Output the (x, y) coordinate of the center of the cell containing the given text.  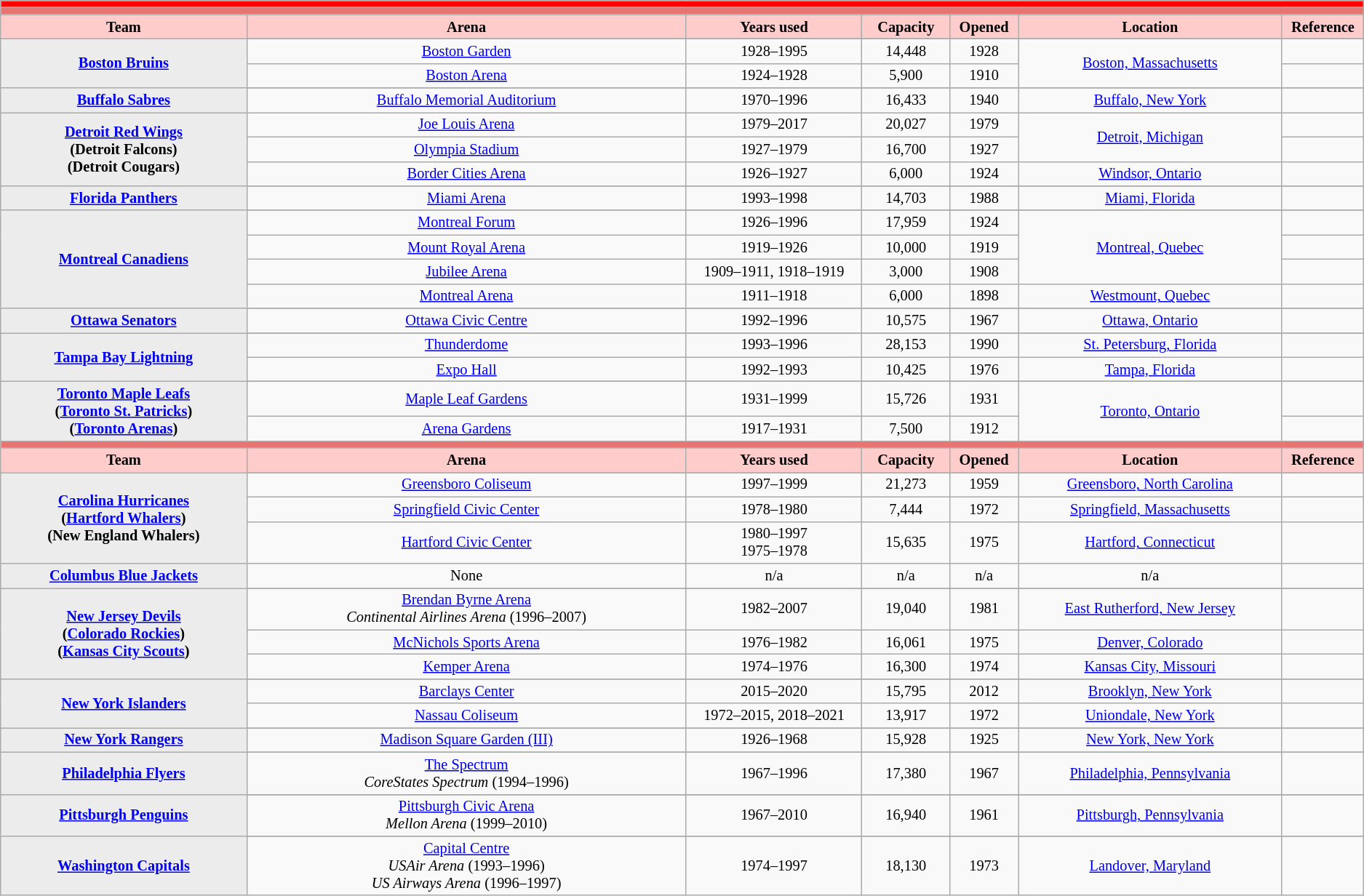
7,444 (906, 509)
Tampa Bay Lightning (124, 356)
1997–1999 (774, 484)
1967–2010 (774, 815)
Uniondale, New York (1150, 716)
19,040 (906, 609)
Buffalo Sabres (124, 100)
1898 (984, 296)
1993–1996 (774, 345)
Ottawa Civic Centre (466, 321)
New York, New York (1150, 740)
Boston Garden (466, 51)
Carolina Hurricanes(Hartford Whalers)(New England Whalers) (124, 518)
1908 (984, 271)
Joe Louis Arena (466, 124)
1978–1980 (774, 509)
Buffalo, New York (1150, 100)
Montreal Canadiens (124, 259)
Springfield Civic Center (466, 509)
1910 (984, 76)
Philadelphia Flyers (124, 773)
1988 (984, 198)
Ottawa, Ontario (1150, 321)
Miami Arena (466, 198)
1967–1996 (774, 773)
1992–1996 (774, 321)
1992–1993 (774, 369)
1926–1968 (774, 740)
1927 (984, 149)
1976–1982 (774, 642)
Pittsburgh Penguins (124, 815)
17,380 (906, 773)
1961 (984, 815)
10,425 (906, 369)
1912 (984, 428)
16,700 (906, 149)
Boston Arena (466, 76)
Windsor, Ontario (1150, 174)
Expo Hall (466, 369)
1974–1976 (774, 666)
28,153 (906, 345)
Washington Capitals (124, 865)
Capital CentreUSAir Arena (1993–1996)US Airways Arena (1996–1997) (466, 865)
16,300 (906, 666)
1925 (984, 740)
None (466, 575)
1924–1928 (774, 76)
1993–1998 (774, 198)
New York Islanders (124, 703)
Ottawa Senators (124, 321)
Landover, Maryland (1150, 865)
17,959 (906, 223)
5,900 (906, 76)
Springfield, Massachusetts (1150, 509)
Border Cities Arena (466, 174)
Jubilee Arena (466, 271)
Montreal, Quebec (1150, 247)
15,928 (906, 740)
Boston, Massachusetts (1150, 63)
Barclays Center (466, 691)
Philadelphia, Pennsylvania (1150, 773)
Boston Bruins (124, 63)
1931–1999 (774, 399)
McNichols Sports Arena (466, 642)
East Rutherford, New Jersey (1150, 609)
1974–1997 (774, 865)
14,703 (906, 198)
1917–1931 (774, 428)
18,130 (906, 865)
Hartford, Connecticut (1150, 543)
The SpectrumCoreStates Spectrum (1994–1996) (466, 773)
Columbus Blue Jackets (124, 575)
Brendan Byrne ArenaContinental Airlines Arena (1996–2007) (466, 609)
Buffalo Memorial Auditorium (466, 100)
1911–1918 (774, 296)
1990 (984, 345)
1976 (984, 369)
13,917 (906, 716)
1974 (984, 666)
Hartford Civic Center (466, 543)
1979 (984, 124)
Arena Gardens (466, 428)
Thunderdome (466, 345)
7,500 (906, 428)
16,433 (906, 100)
Kemper Arena (466, 666)
Miami, Florida (1150, 198)
St. Petersburg, Florida (1150, 345)
Nassau Coliseum (466, 716)
1959 (984, 484)
Florida Panthers (124, 198)
10,575 (906, 321)
Montreal Forum (466, 223)
1980–19971975–1978 (774, 543)
Greensboro, North Carolina (1150, 484)
20,027 (906, 124)
Toronto, Ontario (1150, 411)
15,795 (906, 691)
1972–2015, 2018–2021 (774, 716)
1973 (984, 865)
1926–1996 (774, 223)
1928–1995 (774, 51)
Olympia Stadium (466, 149)
Mount Royal Arena (466, 247)
Westmount, Quebec (1150, 296)
Brooklyn, New York (1150, 691)
1979–2017 (774, 124)
Detroit Red Wings(Detroit Falcons)(Detroit Cougars) (124, 148)
Toronto Maple Leafs(Toronto St. Patricks)(Toronto Arenas) (124, 411)
2015–2020 (774, 691)
10,000 (906, 247)
16,061 (906, 642)
1927–1979 (774, 149)
Detroit, Michigan (1150, 137)
New York Rangers (124, 740)
1982–2007 (774, 609)
1931 (984, 399)
Greensboro Coliseum (466, 484)
Kansas City, Missouri (1150, 666)
Pittsburgh, Pennsylvania (1150, 815)
1981 (984, 609)
15,635 (906, 543)
Tampa, Florida (1150, 369)
New Jersey Devils(Colorado Rockies)(Kansas City Scouts) (124, 633)
Pittsburgh Civic ArenaMellon Arena (1999–2010) (466, 815)
15,726 (906, 399)
1928 (984, 51)
Montreal Arena (466, 296)
Maple Leaf Gardens (466, 399)
14,448 (906, 51)
2012 (984, 691)
3,000 (906, 271)
Madison Square Garden (III) (466, 740)
1970–1996 (774, 100)
1919–1926 (774, 247)
1940 (984, 100)
1926–1927 (774, 174)
Denver, Colorado (1150, 642)
16,940 (906, 815)
21,273 (906, 484)
1909–1911, 1918–1919 (774, 271)
1919 (984, 247)
